Scan for the cell matching the given text and deliver its (x, y) coordinate at center. 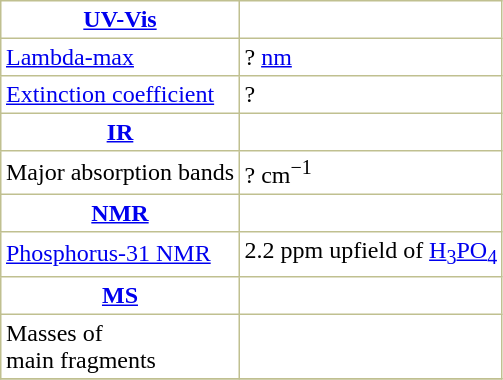
? cm−1 (370, 173)
UV-Vis (120, 20)
? nm (370, 57)
NMR (120, 214)
Masses of main fragments (120, 346)
MS (120, 295)
IR (120, 132)
Lambda-max (120, 57)
? (370, 95)
Major absorption bands (120, 173)
2.2 ppm upfield of H3PO4 (370, 254)
Extinction coefficient (120, 95)
Phosphorus-31 NMR (120, 254)
